Identify which cell holds the provided text, then report its (x, y) central coordinate. 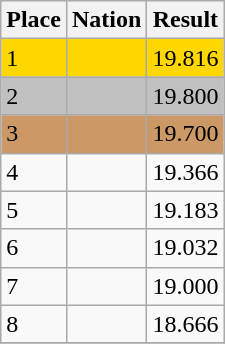
18.666 (186, 324)
Result (186, 20)
19.000 (186, 286)
19.183 (186, 210)
2 (34, 96)
1 (34, 58)
4 (34, 172)
6 (34, 248)
19.366 (186, 172)
3 (34, 134)
19.816 (186, 58)
Place (34, 20)
5 (34, 210)
8 (34, 324)
19.700 (186, 134)
19.800 (186, 96)
7 (34, 286)
19.032 (186, 248)
Nation (106, 20)
